From the cell containing the given text, extract its center point as [X, Y] coordinate. 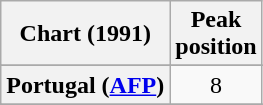
Chart (1991) [86, 34]
8 [216, 85]
Peakposition [216, 34]
Portugal (AFP) [86, 85]
